Search for the cell housing the specified text and yield its (x, y) center coordinate. 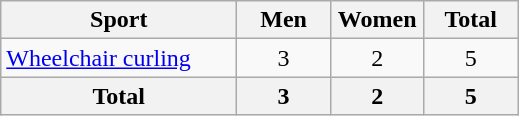
Wheelchair curling (119, 58)
Women (377, 20)
Sport (119, 20)
Men (284, 20)
